Output the [X, Y] coordinate of the center of the cell containing the given text.  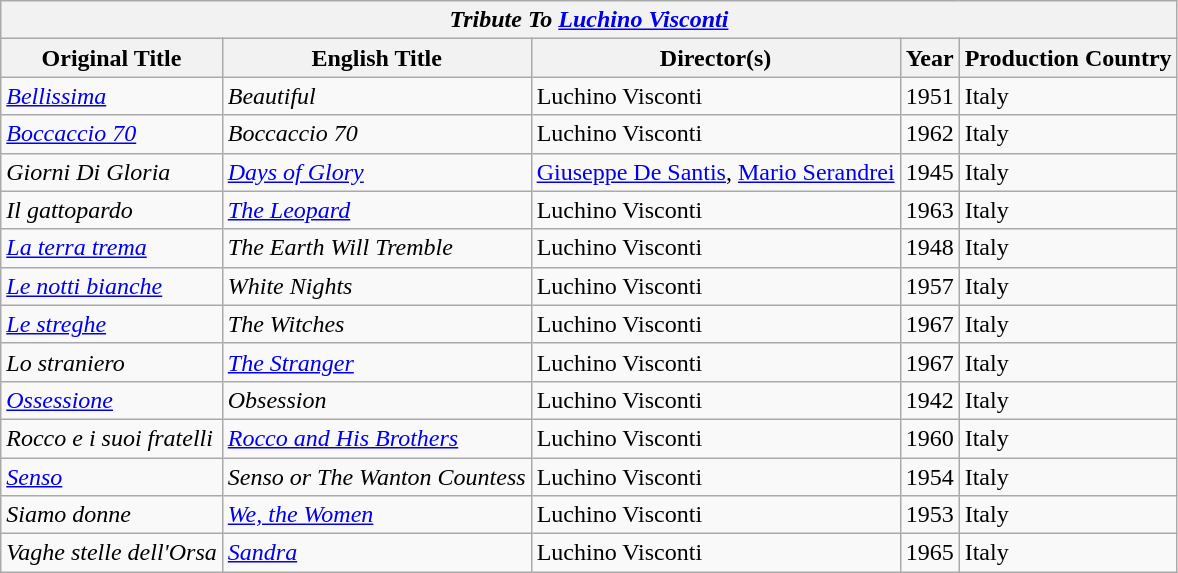
Bellissima [112, 96]
English Title [376, 58]
Days of Glory [376, 172]
Rocco e i suoi fratelli [112, 438]
1963 [930, 210]
1951 [930, 96]
We, the Women [376, 515]
1945 [930, 172]
Giorni Di Gloria [112, 172]
Le streghe [112, 324]
The Stranger [376, 362]
1962 [930, 134]
The Earth Will Tremble [376, 248]
Sandra [376, 553]
The Leopard [376, 210]
Ossessione [112, 400]
1953 [930, 515]
La terra trema [112, 248]
1960 [930, 438]
Il gattopardo [112, 210]
Beautiful [376, 96]
Tribute To Luchino Visconti [589, 20]
Giuseppe De Santis, Mario Serandrei [716, 172]
1954 [930, 477]
Obsession [376, 400]
Vaghe stelle dell'Orsa [112, 553]
Le notti bianche [112, 286]
Siamo donne [112, 515]
1957 [930, 286]
White Nights [376, 286]
Lo straniero [112, 362]
1948 [930, 248]
Director(s) [716, 58]
Rocco and His Brothers [376, 438]
Original Title [112, 58]
Senso [112, 477]
Senso or The Wanton Countess [376, 477]
The Witches [376, 324]
Production Country [1068, 58]
1942 [930, 400]
1965 [930, 553]
Year [930, 58]
